Search for the cell housing the specified text and yield its (x, y) center coordinate. 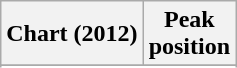
Peak position (189, 34)
Chart (2012) (72, 34)
